Scan for the cell matching the given text and deliver its (X, Y) coordinate at center. 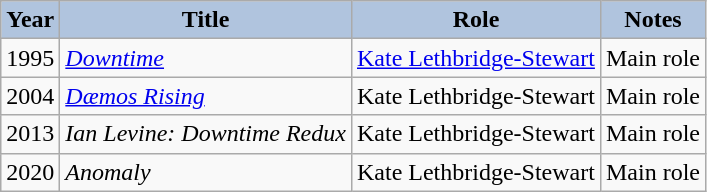
2020 (30, 172)
Notes (652, 20)
2004 (30, 96)
Year (30, 20)
2013 (30, 134)
Ian Levine: Downtime Redux (206, 134)
Anomaly (206, 172)
Downtime (206, 58)
Dæmos Rising (206, 96)
1995 (30, 58)
Title (206, 20)
Role (476, 20)
